Search for the cell housing the specified text and yield its [x, y] center coordinate. 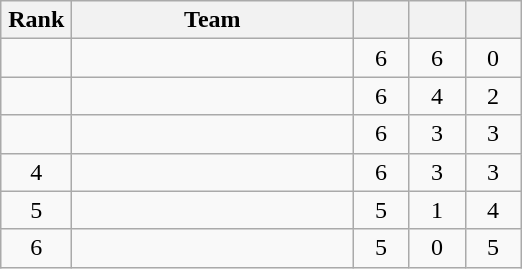
2 [493, 96]
1 [437, 210]
Rank [36, 20]
Team [212, 20]
